Pinpoint the cell where the given text exists, returning its [X, Y] midpoint coordinate. 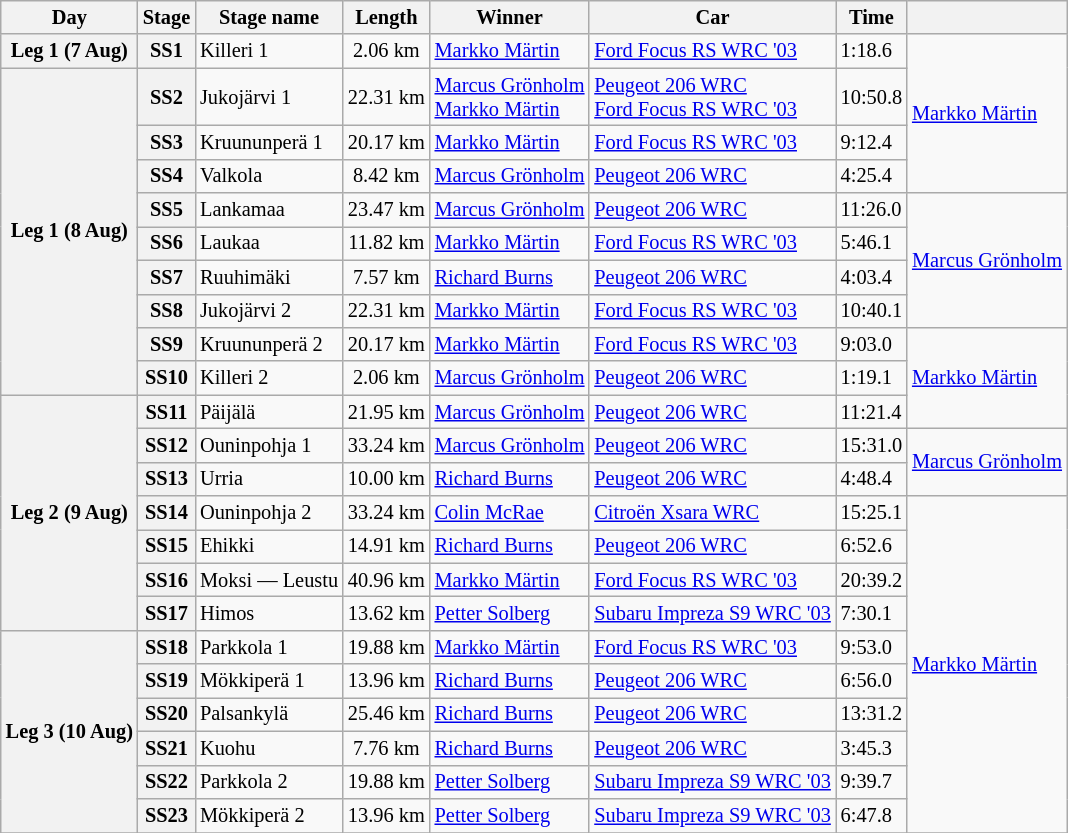
SS13 [166, 479]
Parkkola 2 [269, 782]
7.57 km [386, 277]
SS21 [166, 748]
Killeri 1 [269, 51]
SS22 [166, 782]
Colin McRae [510, 513]
Jukojärvi 2 [269, 311]
SS3 [166, 142]
Mökkiperä 1 [269, 681]
6:52.6 [872, 546]
Valkola [269, 176]
Ruuhimäki [269, 277]
Kruununperä 2 [269, 344]
SS9 [166, 344]
SS18 [166, 647]
Kuohu [269, 748]
SS1 [166, 51]
Car [712, 17]
Peugeot 206 WRCFord Focus RS WRC '03 [712, 97]
13.62 km [386, 613]
10:50.8 [872, 97]
Himos [269, 613]
15:25.1 [872, 513]
SS4 [166, 176]
Day [70, 17]
Killeri 2 [269, 378]
SS6 [166, 243]
3:45.3 [872, 748]
Mökkiperä 2 [269, 815]
Kruununperä 1 [269, 142]
Ehikki [269, 546]
4:25.4 [872, 176]
9:12.4 [872, 142]
SS17 [166, 613]
SS8 [166, 311]
9:39.7 [872, 782]
Urria [269, 479]
Leg 1 (7 Aug) [70, 51]
Palsankylä [269, 714]
25.46 km [386, 714]
SS14 [166, 513]
Lankamaa [269, 210]
SS19 [166, 681]
1:18.6 [872, 51]
Leg 3 (10 Aug) [70, 731]
8.42 km [386, 176]
13:31.2 [872, 714]
Stage [166, 17]
Leg 2 (9 Aug) [70, 513]
15:31.0 [872, 445]
11:26.0 [872, 210]
Parkkola 1 [269, 647]
Moksi — Leustu [269, 580]
4:03.4 [872, 277]
4:48.4 [872, 479]
7:30.1 [872, 613]
SS16 [166, 580]
9:53.0 [872, 647]
SS15 [166, 546]
Marcus Grönholm Markko Märtin [510, 97]
SS12 [166, 445]
20:39.2 [872, 580]
10:40.1 [872, 311]
SS20 [166, 714]
SS2 [166, 97]
6:56.0 [872, 681]
40.96 km [386, 580]
7.76 km [386, 748]
Length [386, 17]
SS23 [166, 815]
Leg 1 (8 Aug) [70, 232]
10.00 km [386, 479]
Päijälä [269, 412]
1:19.1 [872, 378]
Laukaa [269, 243]
Stage name [269, 17]
14.91 km [386, 546]
Ouninpohja 1 [269, 445]
23.47 km [386, 210]
21.95 km [386, 412]
Time [872, 17]
6:47.8 [872, 815]
11:21.4 [872, 412]
Ouninpohja 2 [269, 513]
SS7 [166, 277]
SS5 [166, 210]
11.82 km [386, 243]
SS10 [166, 378]
Winner [510, 17]
Citroën Xsara WRC [712, 513]
SS11 [166, 412]
5:46.1 [872, 243]
9:03.0 [872, 344]
Jukojärvi 1 [269, 97]
